Detect which cell encompasses the target text, then output its (x, y) center coordinate. 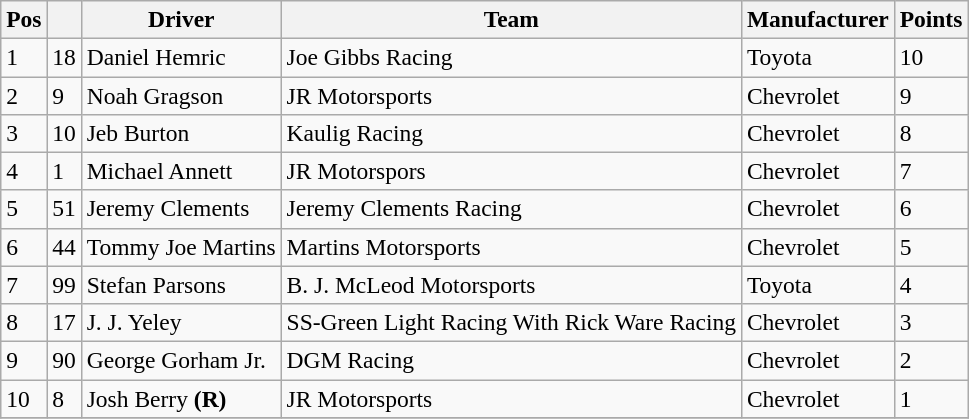
17 (64, 322)
Jeremy Clements (181, 209)
Stefan Parsons (181, 285)
51 (64, 209)
Kaulig Racing (511, 133)
Manufacturer (818, 19)
Daniel Hemric (181, 57)
99 (64, 285)
Joe Gibbs Racing (511, 57)
Points (931, 19)
JR Motorspors (511, 171)
Michael Annett (181, 171)
B. J. McLeod Motorsports (511, 285)
Noah Gragson (181, 95)
Martins Motorsports (511, 247)
J. J. Yeley (181, 322)
18 (64, 57)
Josh Berry (R) (181, 398)
Tommy Joe Martins (181, 247)
Driver (181, 19)
90 (64, 360)
SS-Green Light Racing With Rick Ware Racing (511, 322)
Team (511, 19)
George Gorham Jr. (181, 360)
Pos (24, 19)
44 (64, 247)
Jeb Burton (181, 133)
DGM Racing (511, 360)
Jeremy Clements Racing (511, 209)
